Identify which cell holds the provided text, then report its (x, y) central coordinate. 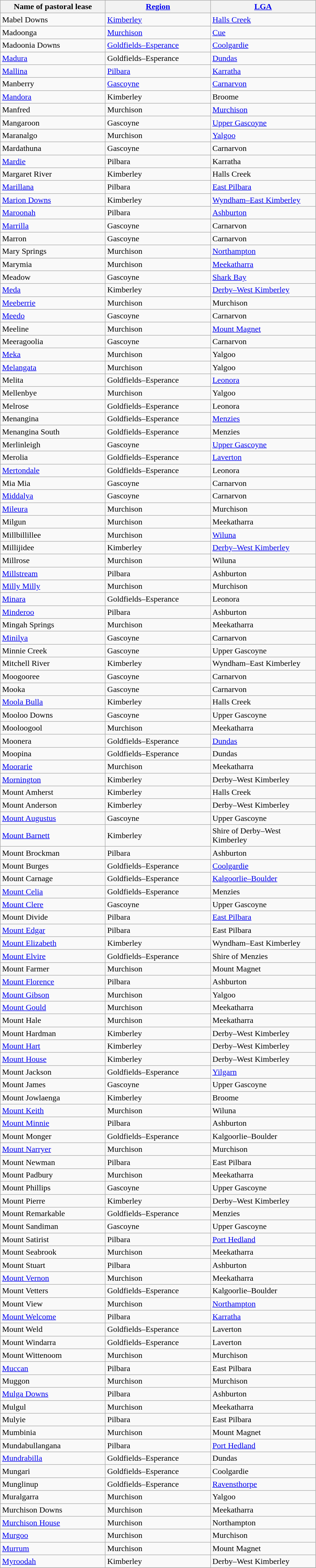
Maranalgo (53, 135)
Murchison Downs (53, 1510)
Meadow (53, 277)
Mount Anderson (53, 805)
Mertondale (53, 470)
Moogooree (53, 676)
Mount James (53, 1085)
Mount Carnage (53, 879)
Mount Brockman (53, 853)
Myroodah (53, 1561)
Mount Welcome (53, 1317)
Menangina (53, 419)
Melrose (53, 406)
LGA (263, 7)
Marion Downs (53, 200)
Meda (53, 290)
Mount Clere (53, 904)
Shark Bay (263, 277)
Mount Jackson (53, 1072)
Mount Wittenoom (53, 1355)
Melangata (53, 367)
Murchison House (53, 1523)
Mount Edgar (53, 930)
Merolia (53, 457)
Mount Gibson (53, 994)
Mileura (53, 509)
Millbillillee (53, 535)
Muccan (53, 1368)
Madura (53, 58)
Mulgul (53, 1407)
Mount Windarra (53, 1342)
Mary Springs (53, 251)
Mooka (53, 689)
Mellenbye (53, 393)
Mount Barnett (53, 836)
Mount Elizabeth (53, 943)
Murrum (53, 1548)
Meka (53, 354)
Mount Augustus (53, 818)
Moorarie (53, 766)
Mount Burges (53, 866)
Minderoo (53, 612)
Mardathuna (53, 148)
Mangaroon (53, 122)
Mia Mia (53, 483)
Mount Seabrook (53, 1252)
Mount Hale (53, 1021)
Mount Farmer (53, 969)
Mount Divide (53, 917)
Mallina (53, 71)
Madoonia Downs (53, 45)
Mount Gould (53, 1008)
Merlinleigh (53, 445)
Shire of Menzies (263, 956)
Mount Satirist (53, 1239)
Muralgarra (53, 1497)
Mount Padbury (53, 1175)
Name of pastoral lease (53, 7)
Mount Vetters (53, 1291)
Mount Newman (53, 1162)
Middalya (53, 496)
Muggon (53, 1381)
Mount Phillips (53, 1188)
Mundrabilla (53, 1458)
Mount Remarkable (53, 1214)
Mungari (53, 1471)
Meeberrie (53, 303)
Milly Milly (53, 586)
Yilgarn (263, 1072)
Mingah Springs (53, 625)
Marrilla (53, 226)
Region (158, 7)
Mount House (53, 1059)
Mount View (53, 1304)
Mooloogool (53, 728)
Moopina (53, 754)
Mount Pierre (53, 1201)
Millstream (53, 574)
Mumbinia (53, 1433)
Mount Hart (53, 1046)
Moola Bulla (53, 702)
Maroonah (53, 213)
Ravensthorpe (263, 1484)
Mount Narryer (53, 1149)
Mooloo Downs (53, 715)
Mount Weld (53, 1329)
Mount Hardman (53, 1033)
Moonera (53, 741)
Mount Monger (53, 1136)
Shire of Derby–West Kimberley (263, 836)
Manberry (53, 84)
Mount Amherst (53, 792)
Mornington (53, 779)
Mundabullangana (53, 1446)
Minnie Creek (53, 651)
Minara (53, 599)
Mount Jowlaenga (53, 1098)
Mulyie (53, 1420)
Mount Vernon (53, 1278)
Milgun (53, 522)
Mitchell River (53, 664)
Cue (263, 32)
Madoonga (53, 32)
Meedo (53, 316)
Millrose (53, 560)
Munglinup (53, 1484)
Melita (53, 380)
Meeline (53, 329)
Margaret River (53, 174)
Mount Florence (53, 982)
Marymia (53, 264)
Murgoo (53, 1536)
Mardie (53, 161)
Manfred (53, 110)
Mount Elvire (53, 956)
Marron (53, 239)
Mulga Downs (53, 1394)
Millijidee (53, 547)
Menangina South (53, 432)
Meeragoolia (53, 341)
Marillana (53, 187)
Mount Keith (53, 1111)
Mount Sandiman (53, 1227)
Mount Minnie (53, 1123)
Mandora (53, 97)
Mabel Downs (53, 20)
Mount Celia (53, 892)
Minilya (53, 638)
Mount Stuart (53, 1265)
